Output the (X, Y) coordinate of the center of the cell containing the given text.  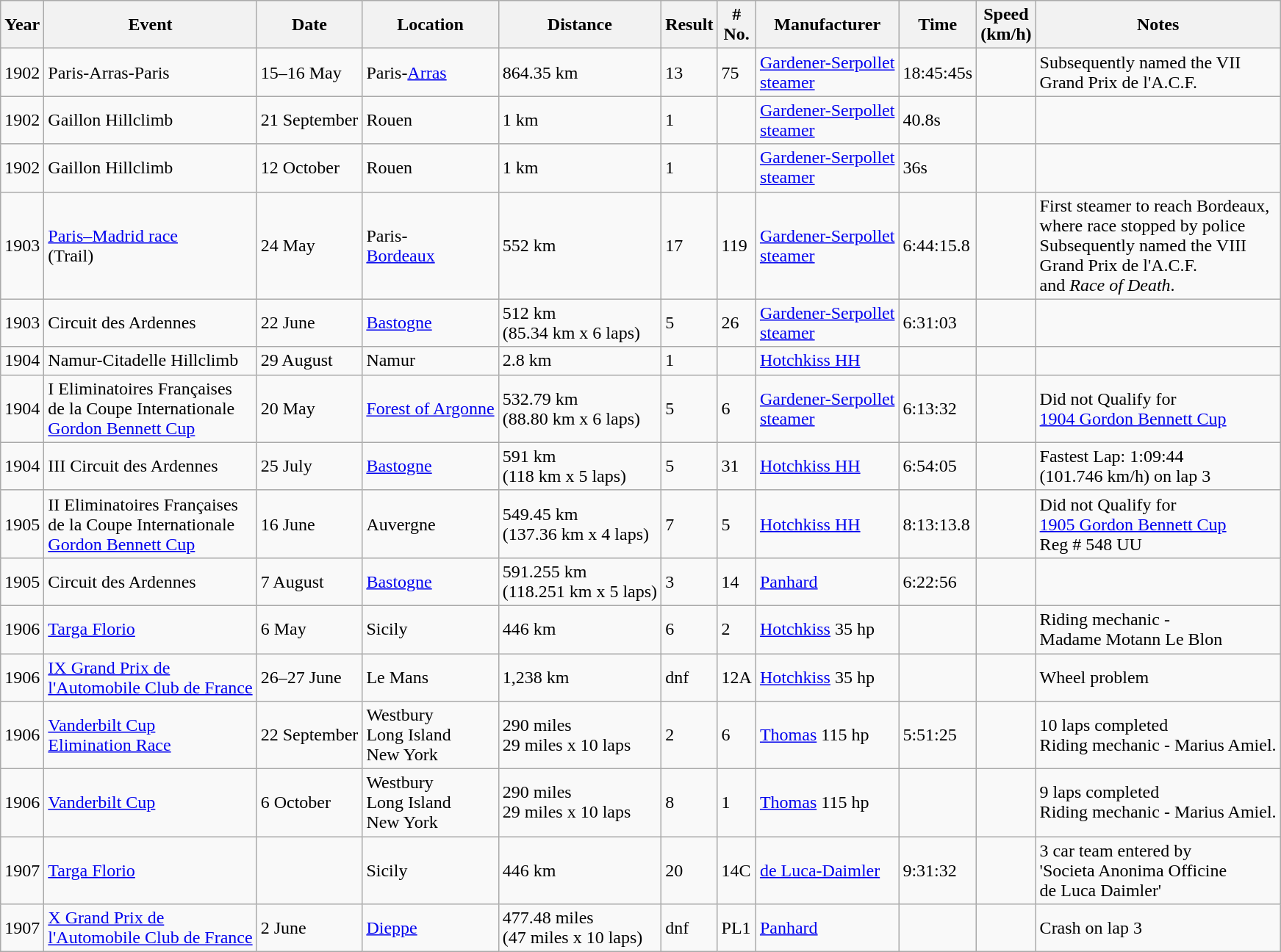
Did not Qualify for 1905 Gordon Bennett CupReg # 548 UU (1158, 524)
Subsequently named the VII Grand Prix de l'A.C.F. (1158, 72)
119 (736, 245)
7 (689, 524)
2.8 km (579, 361)
22 September (309, 735)
29 August (309, 361)
16 June (309, 524)
X Grand Prix de l'Automobile Club de France (150, 928)
36s (938, 167)
14 (736, 582)
7 August (309, 582)
Namur (431, 361)
First steamer to reach Bordeaux,where race stopped by policeSubsequently named the VIII Grand Prix de l'A.C.F. and Race of Death. (1158, 245)
9 laps completedRiding mechanic - Marius Amiel. (1158, 803)
6:22:56 (938, 582)
6:13:32 (938, 408)
75 (736, 72)
Result (689, 25)
25 July (309, 466)
Paris-Bordeaux (431, 245)
20 (689, 870)
14C (736, 870)
Notes (1158, 25)
13 (689, 72)
Fastest Lap: 1:09:44 (101.746 km/h) on lap 3 (1158, 466)
17 (689, 245)
Paris–Madrid race (Trail) (150, 245)
549.45 km (137.36 km x 4 laps) (579, 524)
24 May (309, 245)
Did not Qualify for 1904 Gordon Bennett Cup (1158, 408)
PL1 (736, 928)
Auvergne (431, 524)
Wheel problem (1158, 677)
8 (689, 803)
IX Grand Prix de l'Automobile Club de France (150, 677)
18:45:45s (938, 72)
6:44:15.8 (938, 245)
#No. (736, 25)
Manufacturer (828, 25)
26 (736, 323)
15–16 May (309, 72)
40.8s (938, 120)
12 October (309, 167)
552 km (579, 245)
Vanderbilt CupElimination Race (150, 735)
Vanderbilt Cup (150, 803)
Paris-Arras-Paris (150, 72)
6:31:03 (938, 323)
Time (938, 25)
Speed(km/h) (1006, 25)
II Eliminatoires Françaisesde la Coupe InternationaleGordon Bennett Cup (150, 524)
de Luca-Daimler (828, 870)
5:51:25 (938, 735)
591.255 km (118.251 km x 5 laps) (579, 582)
Distance (579, 25)
Riding mechanic - Madame Motann Le Blon (1158, 629)
I Eliminatoires Françaisesde la Coupe InternationaleGordon Bennett Cup (150, 408)
8:13:13.8 (938, 524)
III Circuit des Ardennes (150, 466)
3 car team entered by 'Societa Anonima Officinede Luca Daimler' (1158, 870)
21 September (309, 120)
Event (150, 25)
Forest of Argonne (431, 408)
22 June (309, 323)
512 km(85.34 km x 6 laps) (579, 323)
6:54:05 (938, 466)
Namur-Citadelle Hillclimb (150, 361)
6 May (309, 629)
Year (22, 25)
9:31:32 (938, 870)
31 (736, 466)
10 laps completedRiding mechanic - Marius Amiel. (1158, 735)
20 May (309, 408)
Dieppe (431, 928)
Crash on lap 3 (1158, 928)
Date (309, 25)
532.79 km (88.80 km x 6 laps) (579, 408)
12A (736, 677)
Le Mans (431, 677)
26–27 June (309, 677)
Location (431, 25)
6 October (309, 803)
2 June (309, 928)
1,238 km (579, 677)
3 (689, 582)
864.35 km (579, 72)
591 km(118 km x 5 laps) (579, 466)
Paris-Arras (431, 72)
477.48 miles(47 miles x 10 laps) (579, 928)
